Return the (x, y) coordinate for the center point of the cell that contains the specified text.  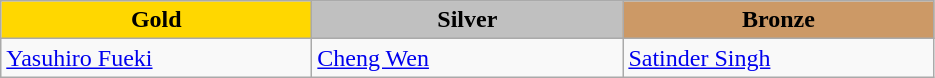
Gold (156, 20)
Cheng Wen (468, 58)
Yasuhiro Fueki (156, 58)
Silver (468, 20)
Satinder Singh (778, 58)
Bronze (778, 20)
